Search for the cell housing the specified text and yield its (X, Y) center coordinate. 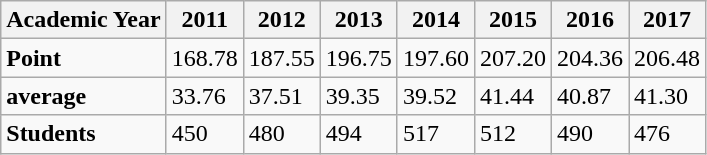
2014 (436, 20)
476 (668, 134)
39.35 (358, 96)
40.87 (590, 96)
Academic Year (84, 20)
2011 (204, 20)
206.48 (668, 58)
168.78 (204, 58)
33.76 (204, 96)
2017 (668, 20)
2013 (358, 20)
Students (84, 134)
39.52 (436, 96)
Point (84, 58)
197.60 (436, 58)
207.20 (512, 58)
2016 (590, 20)
2015 (512, 20)
494 (358, 134)
187.55 (282, 58)
41.44 (512, 96)
average (84, 96)
512 (512, 134)
480 (282, 134)
37.51 (282, 96)
517 (436, 134)
450 (204, 134)
41.30 (668, 96)
490 (590, 134)
2012 (282, 20)
204.36 (590, 58)
196.75 (358, 58)
